Output the (x, y) coordinate of the center of the cell containing the given text.  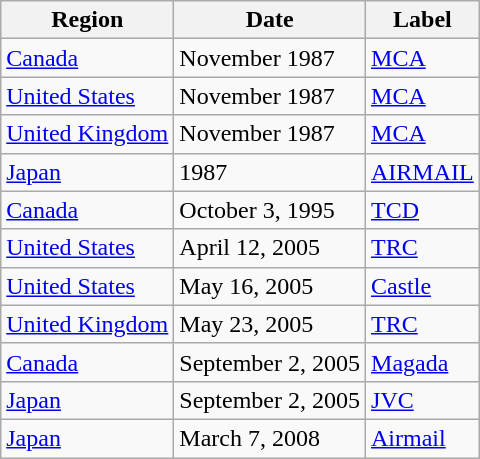
October 3, 1995 (270, 210)
Castle (423, 286)
Label (423, 20)
May 16, 2005 (270, 286)
Airmail (423, 438)
Region (88, 20)
Date (270, 20)
TCD (423, 210)
JVC (423, 400)
May 23, 2005 (270, 324)
AIRMAIL (423, 172)
March 7, 2008 (270, 438)
1987 (270, 172)
April 12, 2005 (270, 248)
Magada (423, 362)
